Find where the given text appears and provide that cell's center as [X, Y] coordinate. 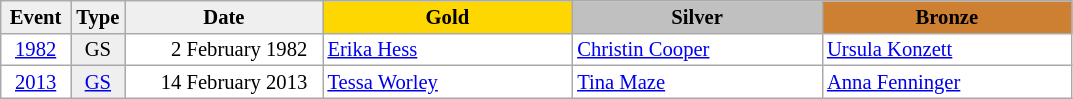
Silver [697, 16]
Tessa Worley [447, 81]
Ursula Konzett [947, 49]
Type [98, 16]
Tina Maze [697, 81]
2013 [36, 81]
14 February 2013 [224, 81]
Christin Cooper [697, 49]
Date [224, 16]
Erika Hess [447, 49]
Gold [447, 16]
Anna Fenninger [947, 81]
Event [36, 16]
2 February 1982 [224, 49]
Bronze [947, 16]
1982 [36, 49]
